For the text-containing cell, return its midpoint in [x, y] coordinate format. 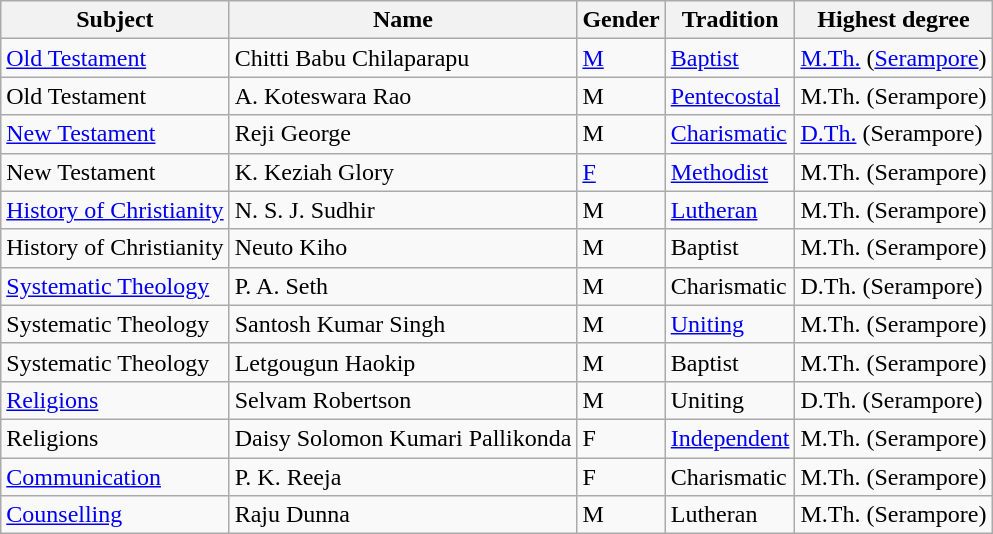
P. K. Reeja [403, 477]
Selvam Robertson [403, 400]
Daisy Solomon Kumari Pallikonda [403, 438]
Name [403, 20]
Methodist [730, 172]
Highest degree [894, 20]
Communication [115, 477]
Subject [115, 20]
A. Koteswara Rao [403, 96]
Reji George [403, 134]
K. Keziah Glory [403, 172]
Raju Dunna [403, 515]
Pentecostal [730, 96]
Gender [621, 20]
Chitti Babu Chilaparapu [403, 58]
Counselling [115, 515]
Neuto Kiho [403, 248]
Independent [730, 438]
Tradition [730, 20]
Letgougun Haokip [403, 362]
P. A. Seth [403, 286]
Santosh Kumar Singh [403, 324]
N. S. J. Sudhir [403, 210]
